Return [X, Y] of the center of cell containing provided text 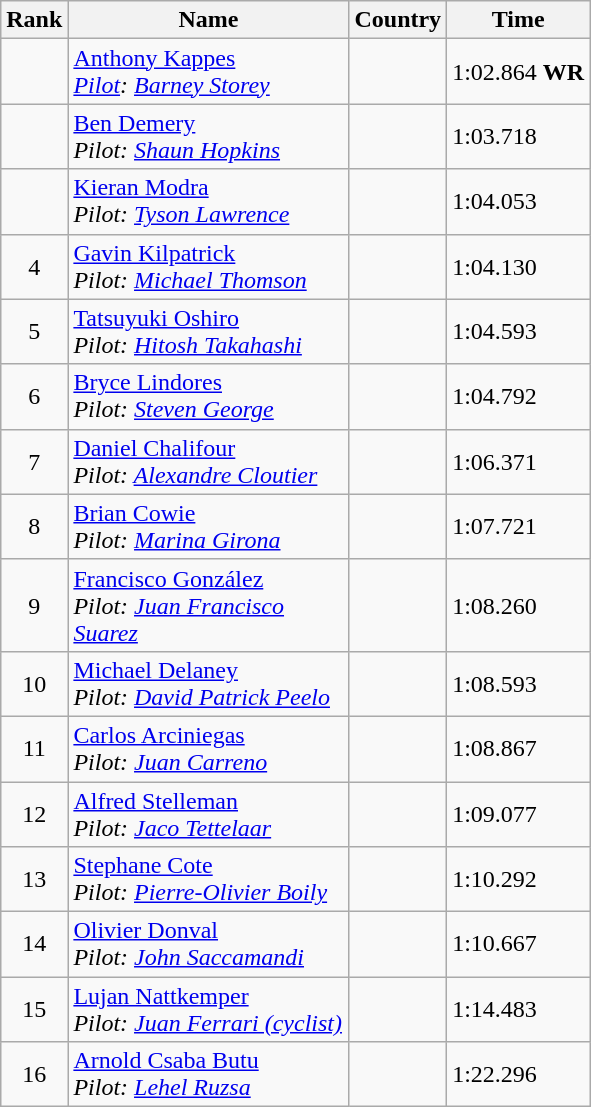
Kieran ModraPilot: Tyson Lawrence [208, 202]
Daniel ChalifourPilot: Alexandre Cloutier [208, 462]
1:04.130 [518, 266]
1:22.296 [518, 1074]
Time [518, 20]
11 [34, 748]
1:14.483 [518, 1010]
Bryce LindoresPilot: Steven George [208, 396]
Stephane CotePilot: Pierre-Olivier Boily [208, 880]
Michael DelaneyPilot: David Patrick Peelo [208, 684]
Tatsuyuki OshiroPilot: Hitosh Takahashi [208, 332]
1:06.371 [518, 462]
Name [208, 20]
8 [34, 526]
14 [34, 944]
1:08.867 [518, 748]
Rank [34, 20]
1:08.260 [518, 605]
Alfred StellemanPilot: Jaco Tettelaar [208, 814]
Arnold Csaba ButuPilot: Lehel Ruzsa [208, 1074]
Gavin KilpatrickPilot: Michael Thomson [208, 266]
1:07.721 [518, 526]
Francisco GonzálezPilot: Juan Francisco Suarez [208, 605]
12 [34, 814]
1:04.792 [518, 396]
1:03.718 [518, 136]
1:09.077 [518, 814]
1:10.667 [518, 944]
1:10.292 [518, 880]
Lujan NattkemperPilot: Juan Ferrari (cyclist) [208, 1010]
4 [34, 266]
6 [34, 396]
15 [34, 1010]
Country [398, 20]
Brian CowiePilot: Marina Girona [208, 526]
10 [34, 684]
1:02.864 WR [518, 72]
9 [34, 605]
Carlos ArciniegasPilot: Juan Carreno [208, 748]
Olivier DonvalPilot: John Saccamandi [208, 944]
5 [34, 332]
Anthony KappesPilot: Barney Storey [208, 72]
1:04.053 [518, 202]
1:04.593 [518, 332]
7 [34, 462]
1:08.593 [518, 684]
Ben DemeryPilot: Shaun Hopkins [208, 136]
13 [34, 880]
16 [34, 1074]
